Return [X, Y] of the center of cell containing provided text 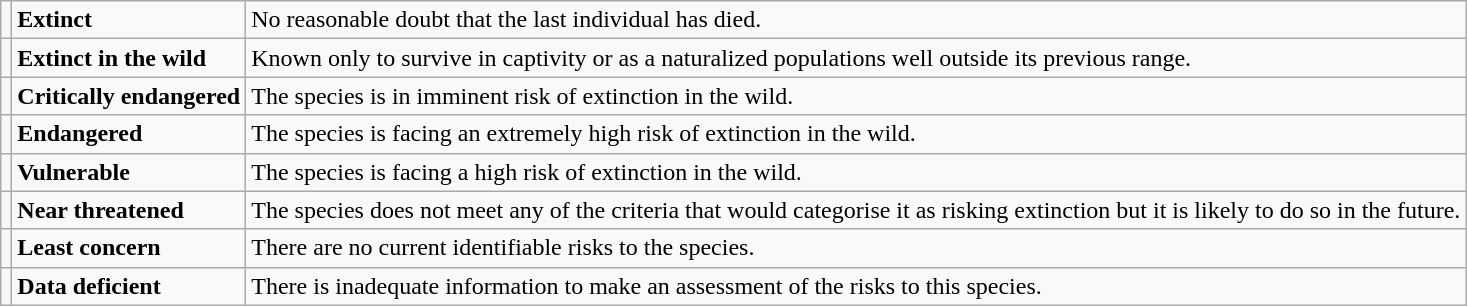
The species is in imminent risk of extinction in the wild. [856, 96]
Extinct [129, 20]
The species does not meet any of the criteria that would categorise it as risking extinction but it is likely to do so in the future. [856, 210]
Data deficient [129, 286]
No reasonable doubt that the last individual has died. [856, 20]
There is inadequate information to make an assessment of the risks to this species. [856, 286]
Known only to survive in captivity or as a naturalized populations well outside its previous range. [856, 58]
Least concern [129, 248]
Vulnerable [129, 172]
Extinct in the wild [129, 58]
Critically endangered [129, 96]
Endangered [129, 134]
The species is facing a high risk of extinction in the wild. [856, 172]
There are no current identifiable risks to the species. [856, 248]
The species is facing an extremely high risk of extinction in the wild. [856, 134]
Near threatened [129, 210]
